Detect which cell encompasses the target text, then output its [X, Y] center coordinate. 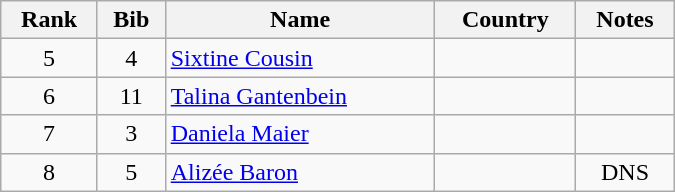
Alizée Baron [300, 172]
Talina Gantenbein [300, 96]
Rank [50, 20]
6 [50, 96]
11 [131, 96]
3 [131, 134]
Daniela Maier [300, 134]
Sixtine Cousin [300, 58]
Name [300, 20]
Notes [626, 20]
7 [50, 134]
Bib [131, 20]
Country [506, 20]
4 [131, 58]
8 [50, 172]
DNS [626, 172]
